Determine the (x, y) coordinate at the center of the cell enclosing the given text.  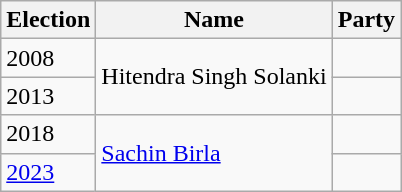
Party (366, 20)
Name (214, 20)
Hitendra Singh Solanki (214, 77)
2023 (48, 172)
Election (48, 20)
2008 (48, 58)
Sachin Birla (214, 153)
2018 (48, 134)
2013 (48, 96)
